From the cell containing the given text, extract its center point as (X, Y) coordinate. 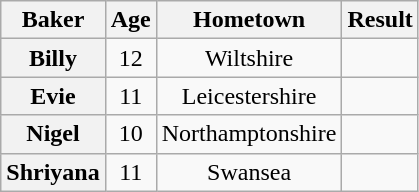
Leicestershire (249, 96)
Shriyana (53, 172)
Evie (53, 96)
10 (130, 134)
Northamptonshire (249, 134)
Hometown (249, 20)
12 (130, 58)
Swansea (249, 172)
Baker (53, 20)
Result (380, 20)
Nigel (53, 134)
Wiltshire (249, 58)
Age (130, 20)
Billy (53, 58)
